Search for the cell housing the specified text and yield its (X, Y) center coordinate. 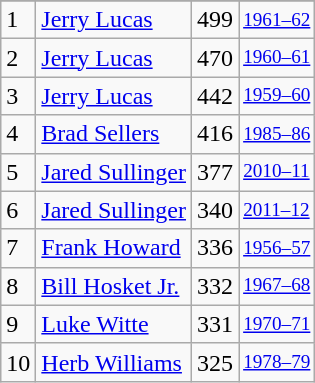
499 (216, 20)
6 (18, 210)
1985–86 (277, 134)
1959–60 (277, 96)
340 (216, 210)
442 (216, 96)
336 (216, 248)
Frank Howard (114, 248)
331 (216, 324)
Luke Witte (114, 324)
1 (18, 20)
4 (18, 134)
2 (18, 58)
1967–68 (277, 286)
7 (18, 248)
470 (216, 58)
1978–79 (277, 362)
332 (216, 286)
Brad Sellers (114, 134)
5 (18, 172)
8 (18, 286)
Bill Hosket Jr. (114, 286)
2011–12 (277, 210)
377 (216, 172)
1961–62 (277, 20)
9 (18, 324)
1970–71 (277, 324)
1960–61 (277, 58)
10 (18, 362)
416 (216, 134)
2010–11 (277, 172)
325 (216, 362)
3 (18, 96)
Herb Williams (114, 362)
1956–57 (277, 248)
